Determine the [x, y] coordinate at the center of the cell enclosing the given text.  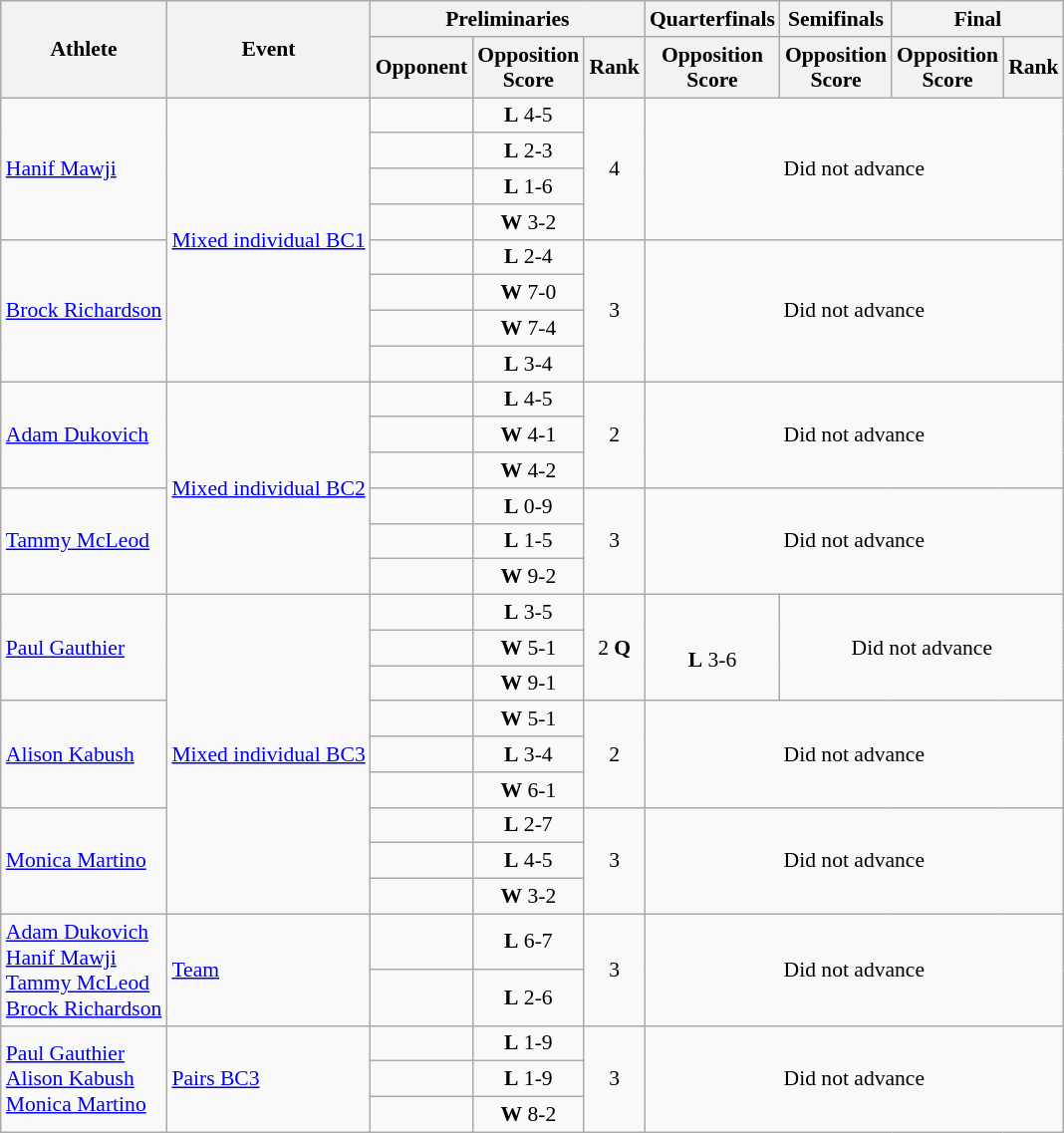
Final [978, 19]
L 0-9 [528, 506]
W 4-2 [528, 470]
L 1-5 [528, 541]
Hanif Mawji [84, 168]
Paul Gauthier [84, 648]
W 7-4 [528, 329]
Adam Dukovich Hanif Mawji Tammy McLeod Brock Richardson [84, 970]
W 6-1 [528, 790]
Paul Gauthier Alison Kabush Monica Martino [84, 1078]
Quarterfinals [712, 19]
W 9-2 [528, 577]
Preliminaries [508, 19]
L 2-4 [528, 257]
L 2-3 [528, 151]
Event [268, 50]
Opponent [422, 68]
Adam Dukovich [84, 434]
W 8-2 [528, 1115]
Brock Richardson [84, 310]
Semifinals [836, 19]
L 2-6 [528, 997]
L 3-5 [528, 613]
Mixed individual BC2 [268, 488]
L 3-6 [712, 648]
Mixed individual BC1 [268, 239]
W 7-0 [528, 293]
Alison Kabush [84, 755]
W 4-1 [528, 435]
2 Q [614, 648]
4 [614, 168]
L 1-6 [528, 186]
Pairs BC3 [268, 1078]
W 9-1 [528, 684]
L 6-7 [528, 942]
Athlete [84, 50]
Tammy McLeod [84, 542]
Mixed individual BC3 [268, 755]
L 2-7 [528, 825]
Monica Martino [84, 861]
Team [268, 970]
